Output the [x, y] coordinate of the center of the cell containing the given text.  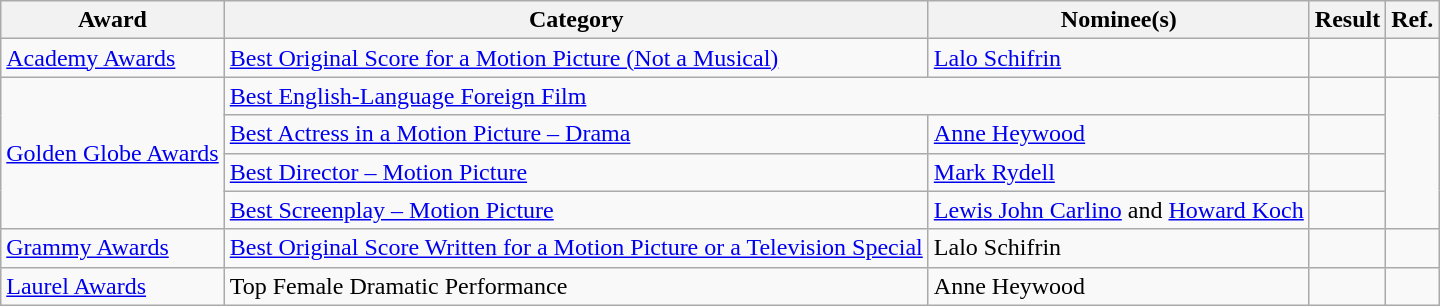
Result [1347, 20]
Best Screenplay – Motion Picture [576, 210]
Best Original Score for a Motion Picture (Not a Musical) [576, 58]
Nominee(s) [1118, 20]
Best Actress in a Motion Picture – Drama [576, 134]
Lewis John Carlino and Howard Koch [1118, 210]
Best Director – Motion Picture [576, 172]
Golden Globe Awards [113, 153]
Mark Rydell [1118, 172]
Category [576, 20]
Best English-Language Foreign Film [766, 96]
Award [113, 20]
Top Female Dramatic Performance [576, 286]
Academy Awards [113, 58]
Grammy Awards [113, 248]
Ref. [1412, 20]
Laurel Awards [113, 286]
Best Original Score Written for a Motion Picture or a Television Special [576, 248]
